Output the [X, Y] coordinate of the center of the cell containing the given text.  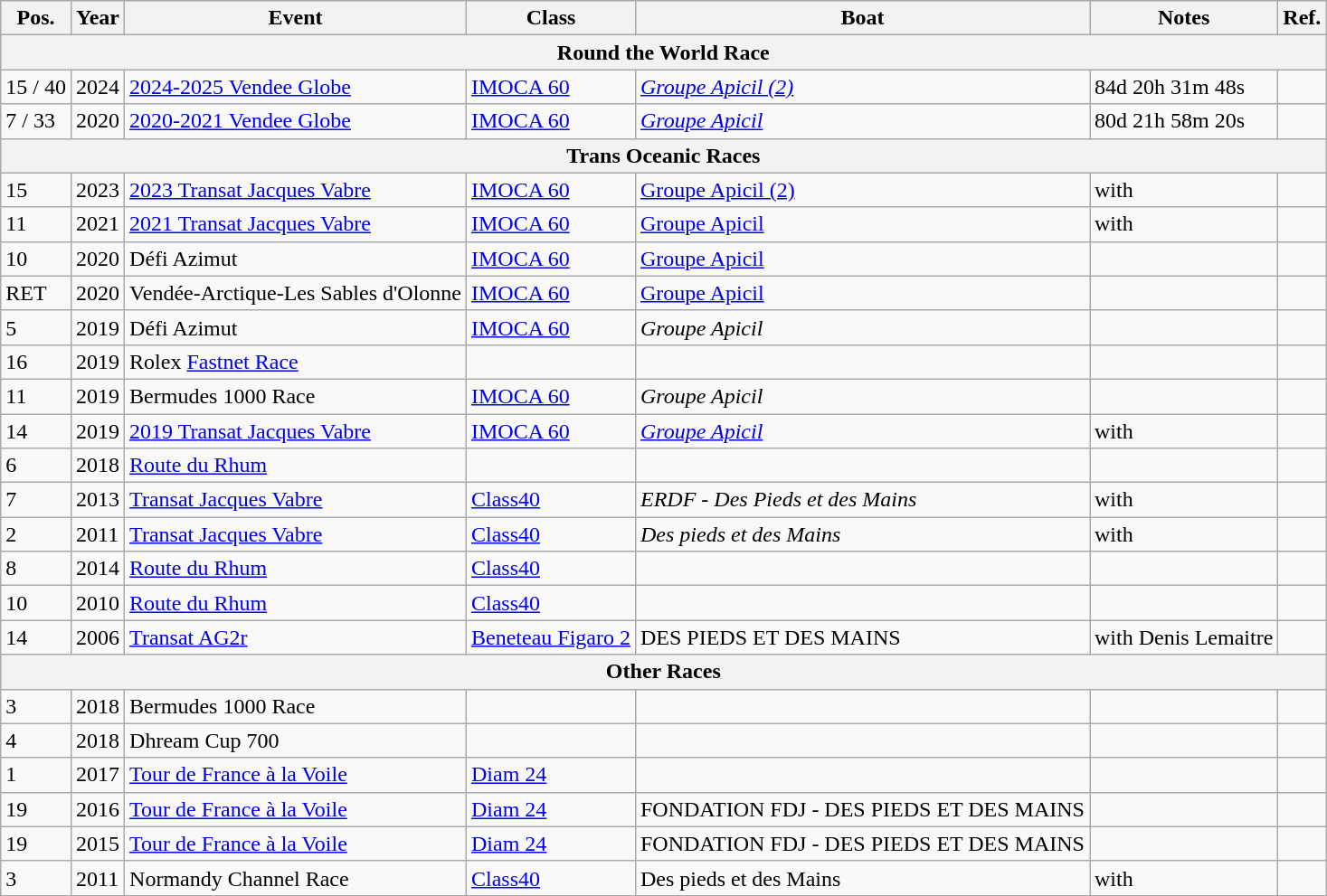
2019 Transat Jacques Vabre [296, 431]
2015 [98, 844]
RET [36, 293]
Round the World Race [664, 52]
2023 Transat Jacques Vabre [296, 190]
Rolex Fastnet Race [296, 362]
Notes [1183, 18]
Trans Oceanic Races [664, 156]
Class [550, 18]
2006 [98, 637]
16 [36, 362]
DES PIEDS ET DES MAINS [862, 637]
Transat AG2r [296, 637]
80d 21h 58m 20s [1183, 121]
4 [36, 740]
15 / 40 [36, 87]
Pos. [36, 18]
Event [296, 18]
2021 [98, 224]
Dhream Cup 700 [296, 740]
7 [36, 500]
Vendée-Arctique-Les Sables d'Olonne [296, 293]
5 [36, 327]
1 [36, 775]
8 [36, 569]
Other Races [664, 672]
Ref. [1303, 18]
2023 [98, 190]
2021 Transat Jacques Vabre [296, 224]
2024 [98, 87]
Normandy Channel Race [296, 878]
15 [36, 190]
Year [98, 18]
2020-2021 Vendee Globe [296, 121]
7 / 33 [36, 121]
2010 [98, 603]
ERDF - Des Pieds et des Mains [862, 500]
2017 [98, 775]
Boat [862, 18]
2024-2025 Vendee Globe [296, 87]
6 [36, 466]
2014 [98, 569]
2016 [98, 809]
2 [36, 534]
2013 [98, 500]
Beneteau Figaro 2 [550, 637]
with Denis Lemaitre [1183, 637]
84d 20h 31m 48s [1183, 87]
